Return the (X, Y) coordinate for the center point of the cell that contains the specified text.  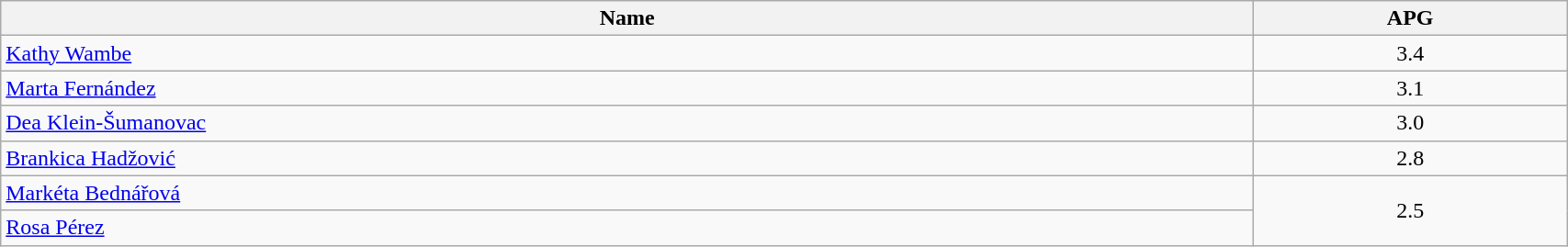
Marta Fernández (627, 88)
Kathy Wambe (627, 53)
3.4 (1411, 53)
3.1 (1411, 88)
2.5 (1411, 210)
2.8 (1411, 158)
Brankica Hadžović (627, 158)
Rosa Pérez (627, 228)
Markéta Bednářová (627, 193)
Dea Klein-Šumanovac (627, 123)
Name (627, 18)
3.0 (1411, 123)
APG (1411, 18)
